Capture the cell that displays the provided text and extract its [x, y] central coordinate. 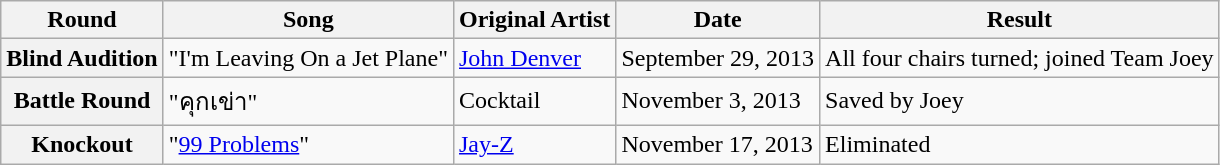
Saved by Joey [1020, 102]
Jay-Z [534, 144]
All four chairs turned; joined Team Joey [1020, 58]
Knockout [82, 144]
Battle Round [82, 102]
"99 Problems" [308, 144]
Original Artist [534, 20]
November 17, 2013 [718, 144]
Round [82, 20]
Cocktail [534, 102]
Eliminated [1020, 144]
Result [1020, 20]
Song [308, 20]
"I'm Leaving On a Jet Plane" [308, 58]
September 29, 2013 [718, 58]
Date [718, 20]
"คุกเข่า" [308, 102]
John Denver [534, 58]
November 3, 2013 [718, 102]
Blind Audition [82, 58]
